Provide the (X, Y) coordinate of the cell's center where the given text is located.  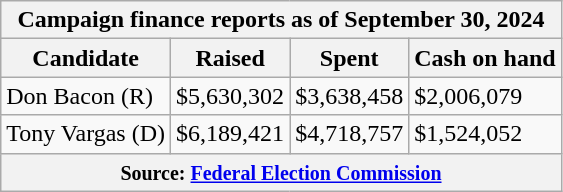
$5,630,302 (230, 96)
Source: Federal Election Commission (281, 172)
Don Bacon (R) (86, 96)
Raised (230, 58)
$3,638,458 (350, 96)
Campaign finance reports as of September 30, 2024 (281, 20)
Spent (350, 58)
$2,006,079 (485, 96)
Cash on hand (485, 58)
Candidate (86, 58)
$6,189,421 (230, 134)
$4,718,757 (350, 134)
Tony Vargas (D) (86, 134)
$1,524,052 (485, 134)
